Search for the cell housing the specified text and yield its [X, Y] center coordinate. 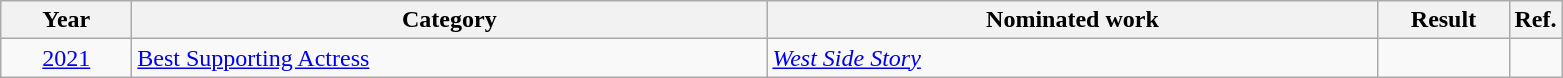
Result [1444, 20]
West Side Story [1072, 58]
2021 [66, 58]
Nominated work [1072, 20]
Category [450, 20]
Best Supporting Actress [450, 58]
Year [66, 20]
Ref. [1536, 20]
